Scan for the cell matching the given text and deliver its [X, Y] coordinate at center. 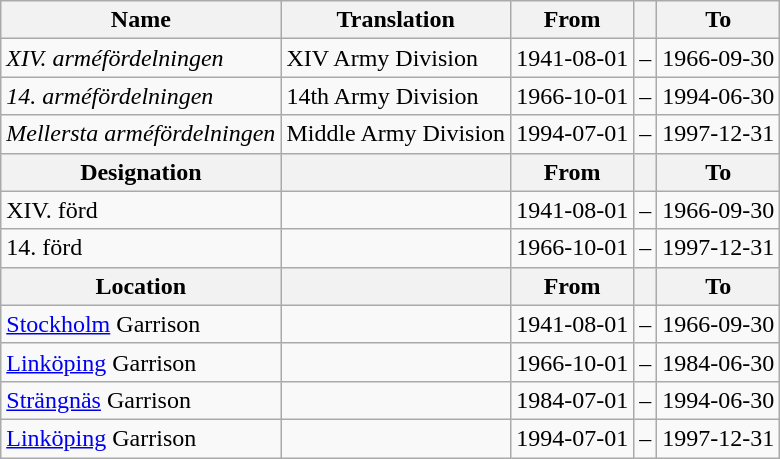
Name [141, 20]
XIV. arméfördelningen [141, 58]
Mellersta arméfördelningen [141, 134]
1984-06-30 [718, 362]
Location [141, 286]
XIV Army Division [396, 58]
Translation [396, 20]
Designation [141, 172]
Stockholm Garrison [141, 324]
14. förd [141, 248]
14. arméfördelningen [141, 96]
Middle Army Division [396, 134]
1984-07-01 [572, 400]
XIV. förd [141, 210]
Strängnäs Garrison [141, 400]
14th Army Division [396, 96]
